Identify which cell holds the provided text, then report its [X, Y] central coordinate. 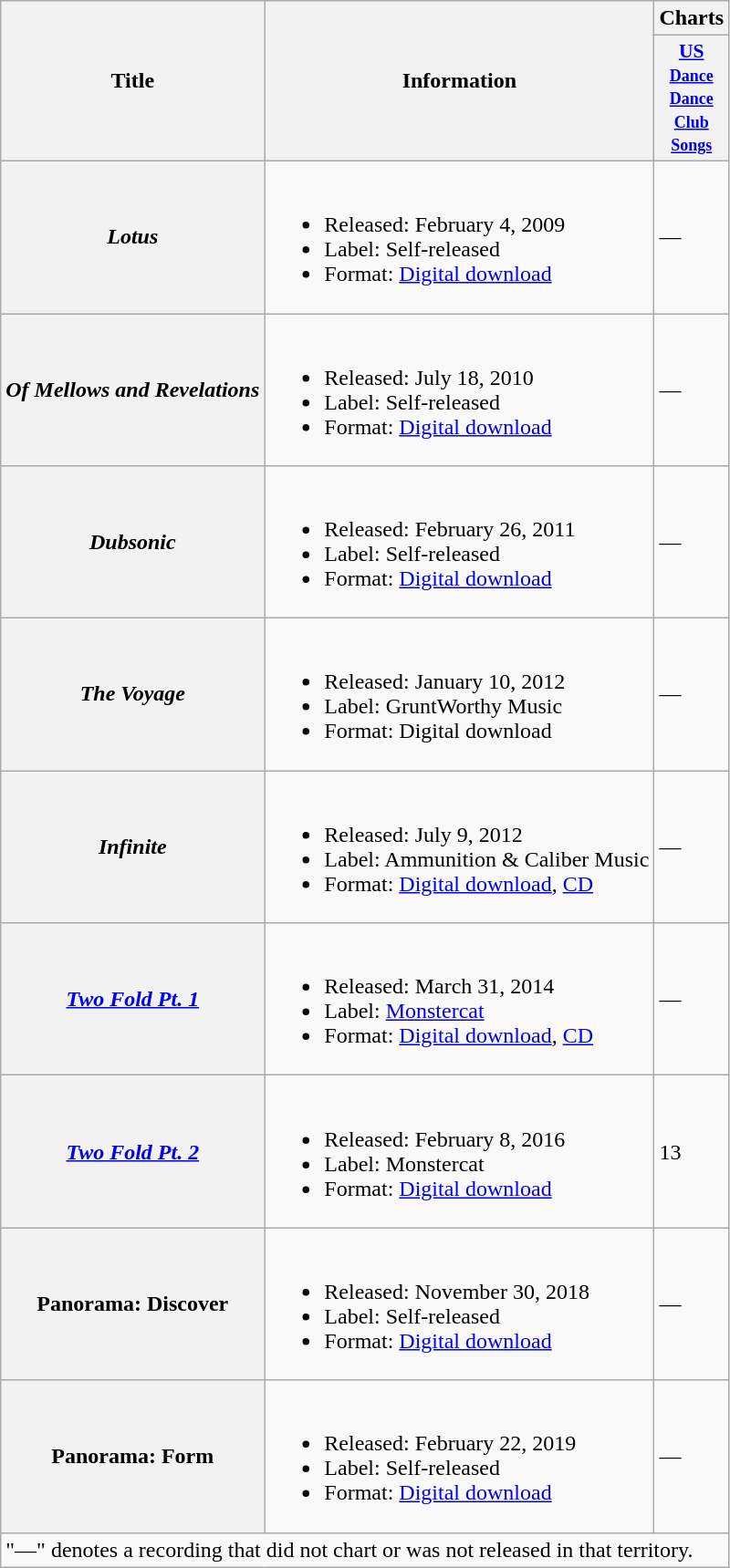
Lotus [133, 237]
Title [133, 81]
Released: February 4, 2009Label: Self-releasedFormat: Digital download [460, 237]
Released: July 18, 2010Label: Self-releasedFormat: Digital download [460, 390]
The Voyage [133, 695]
Two Fold Pt. 1 [133, 1000]
Panorama: Discover [133, 1304]
"—" denotes a recording that did not chart or was not released in that territory. [365, 1550]
Two Fold Pt. 2 [133, 1151]
Released: February 8, 2016Label: MonstercatFormat: Digital download [460, 1151]
Infinite [133, 846]
Released: July 9, 2012Label: Ammunition & Caliber MusicFormat: Digital download, CD [460, 846]
Released: November 30, 2018Label: Self-releasedFormat: Digital download [460, 1304]
Information [460, 81]
USDanceDance Club Songs [692, 99]
13 [692, 1151]
Charts [692, 18]
Of Mellows and Revelations [133, 390]
Released: February 26, 2011Label: Self-releasedFormat: Digital download [460, 542]
Panorama: Form [133, 1456]
Released: March 31, 2014Label: MonstercatFormat: Digital download, CD [460, 1000]
Released: January 10, 2012Label: GruntWorthy MusicFormat: Digital download [460, 695]
Dubsonic [133, 542]
Released: February 22, 2019Label: Self-releasedFormat: Digital download [460, 1456]
